Identify which cell holds the provided text, then report its [x, y] central coordinate. 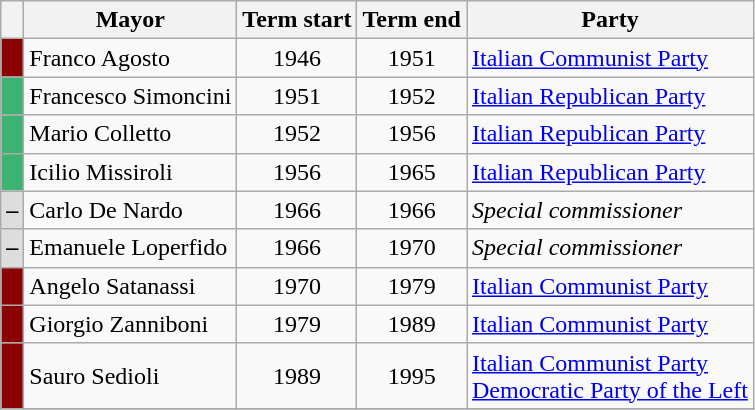
1995 [412, 376]
Carlo De Nardo [130, 210]
Mario Colletto [130, 134]
Icilio Missiroli [130, 172]
Italian Communist PartyDemocratic Party of the Left [610, 376]
Emanuele Loperfido [130, 248]
1946 [297, 58]
Francesco Simoncini [130, 96]
1965 [412, 172]
Angelo Satanassi [130, 286]
Giorgio Zanniboni [130, 324]
Party [610, 20]
Sauro Sedioli [130, 376]
Mayor [130, 20]
Term start [297, 20]
Term end [412, 20]
Franco Agosto [130, 58]
